Detect which cell encompasses the target text, then output its [X, Y] center coordinate. 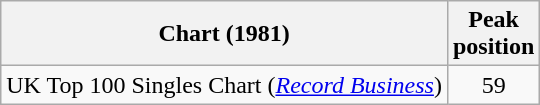
59 [493, 85]
Chart (1981) [224, 34]
UK Top 100 Singles Chart (Record Business) [224, 85]
Peakposition [493, 34]
